Return [x, y] of the center of cell containing provided text 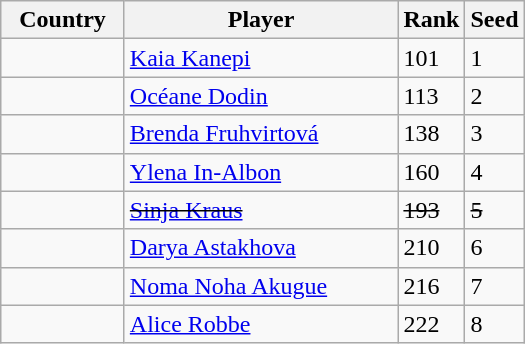
1 [494, 58]
Seed [494, 20]
8 [494, 324]
210 [432, 248]
Kaia Kanepi [261, 58]
101 [432, 58]
5 [494, 210]
138 [432, 134]
Noma Noha Akugue [261, 286]
Sinja Kraus [261, 210]
2 [494, 96]
Alice Robbe [261, 324]
4 [494, 172]
216 [432, 286]
6 [494, 248]
Brenda Fruhvirtová [261, 134]
Country [63, 20]
Ylena In-Albon [261, 172]
Océane Dodin [261, 96]
Darya Astakhova [261, 248]
Player [261, 20]
113 [432, 96]
3 [494, 134]
193 [432, 210]
7 [494, 286]
Rank [432, 20]
222 [432, 324]
160 [432, 172]
